Provide the (X, Y) coordinate of the cell's center where the given text is located.  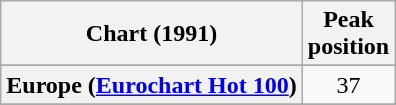
37 (348, 85)
Europe (Eurochart Hot 100) (152, 85)
Chart (1991) (152, 34)
Peakposition (348, 34)
